Search for the cell housing the specified text and yield its [x, y] center coordinate. 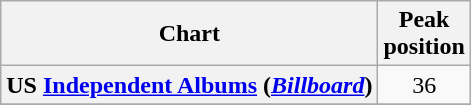
US Independent Albums (Billboard) [190, 85]
36 [424, 85]
Chart [190, 34]
Peakposition [424, 34]
